Search for the cell housing the specified text and yield its (X, Y) center coordinate. 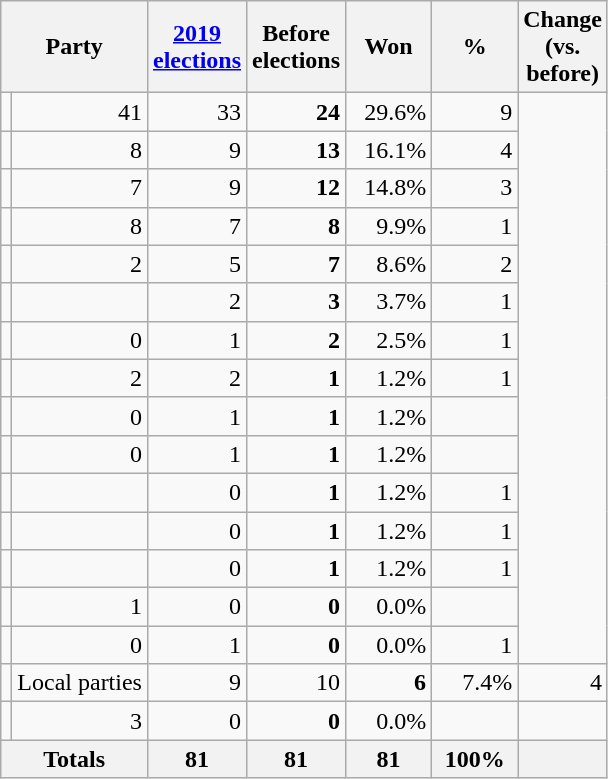
10 (296, 683)
41 (80, 112)
14.8% (389, 188)
7.4% (475, 683)
2019 elections (196, 47)
3.7% (389, 302)
Before elections (296, 47)
% (475, 47)
5 (196, 264)
Won (389, 47)
2.5% (389, 340)
Local parties (80, 683)
29.6% (389, 112)
6 (389, 683)
33 (196, 112)
9.9% (389, 226)
12 (296, 188)
Change (vs. before) (563, 47)
8.6% (389, 264)
24 (296, 112)
16.1% (389, 150)
Party (74, 47)
100% (475, 759)
Totals (74, 759)
13 (296, 150)
